Find where the given text appears and provide that cell's center as (x, y) coordinate. 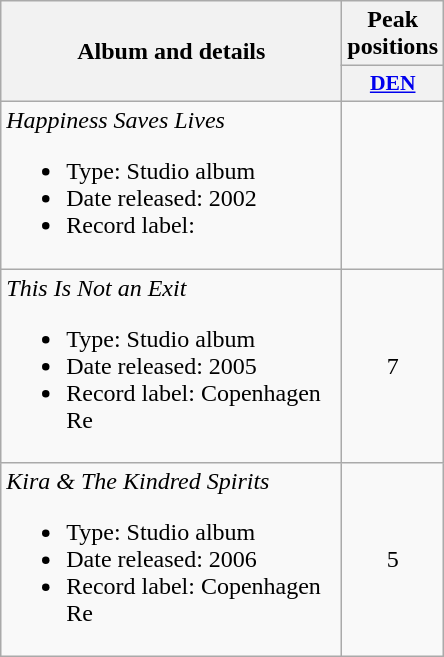
DEN (393, 84)
7 (393, 365)
Album and details (172, 52)
Kira & The Kindred SpiritsType: Studio albumDate released: 2006Record label: Copenhagen Re (172, 560)
5 (393, 560)
This Is Not an ExitType: Studio albumDate released: 2005Record label: Copenhagen Re (172, 365)
Happiness Saves LivesType: Studio albumDate released: 2002Record label: (172, 184)
Peak positions (393, 34)
